Output the [X, Y] coordinate of the center of the cell containing the given text.  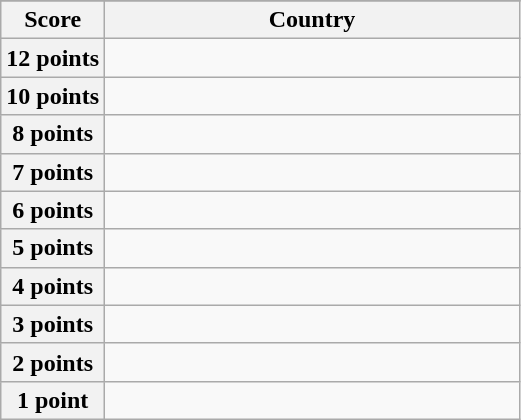
4 points [53, 286]
12 points [53, 58]
Country [312, 20]
Score [53, 20]
3 points [53, 324]
1 point [53, 400]
2 points [53, 362]
6 points [53, 210]
8 points [53, 134]
5 points [53, 248]
10 points [53, 96]
7 points [53, 172]
